Return (x, y) of the center of cell containing provided text 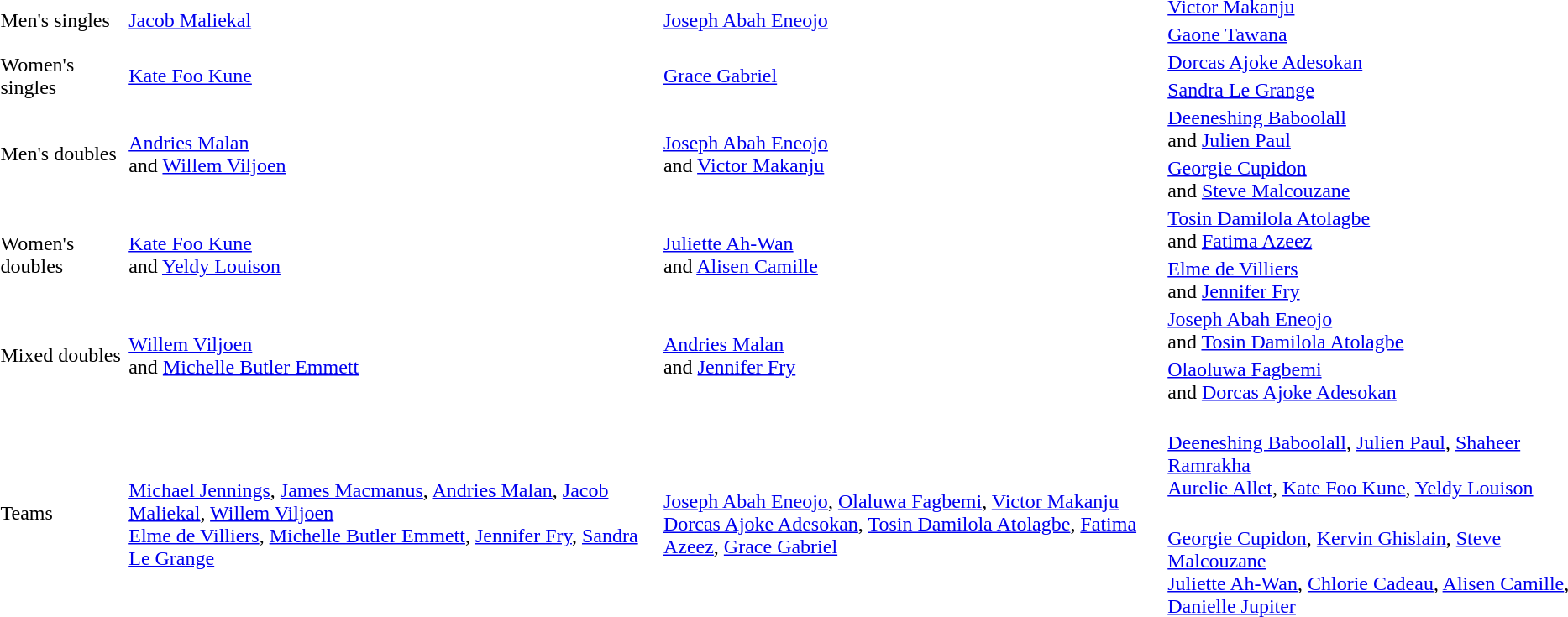
Joseph Abah Eneojoand Victor Makanju (912, 154)
Kate Foo Kune (394, 76)
Kate Foo Kuneand Yeldy Louison (394, 255)
Andries Malanand Jennifer Fry (912, 356)
Andries Malanand Willem Viljoen (394, 154)
Willem Viljoenand Michelle Butler Emmett (394, 356)
Juliette Ah-Wanand Alisen Camille (912, 255)
Grace Gabriel (912, 76)
